Return [x, y] of the center of cell containing provided text 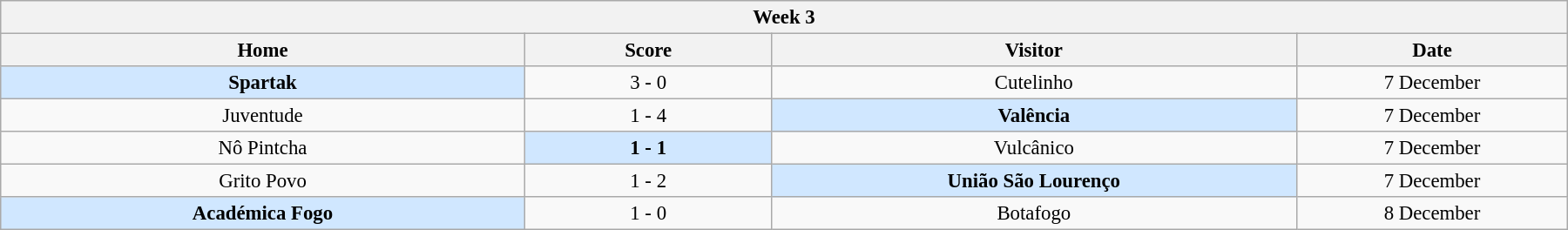
Juventude [263, 116]
1 - 0 [648, 213]
1 - 1 [648, 148]
Académica Fogo [263, 213]
Spartak [263, 83]
Home [263, 51]
Score [648, 51]
1 - 4 [648, 116]
8 December [1432, 213]
Cutelinho [1033, 83]
3 - 0 [648, 83]
Week 3 [784, 17]
Nô Pintcha [263, 148]
União São Lourenço [1033, 181]
Vulcânico [1033, 148]
Visitor [1033, 51]
Grito Povo [263, 181]
Botafogo [1033, 213]
Date [1432, 51]
Valência [1033, 116]
1 - 2 [648, 181]
